Search for the cell housing the specified text and yield its [x, y] center coordinate. 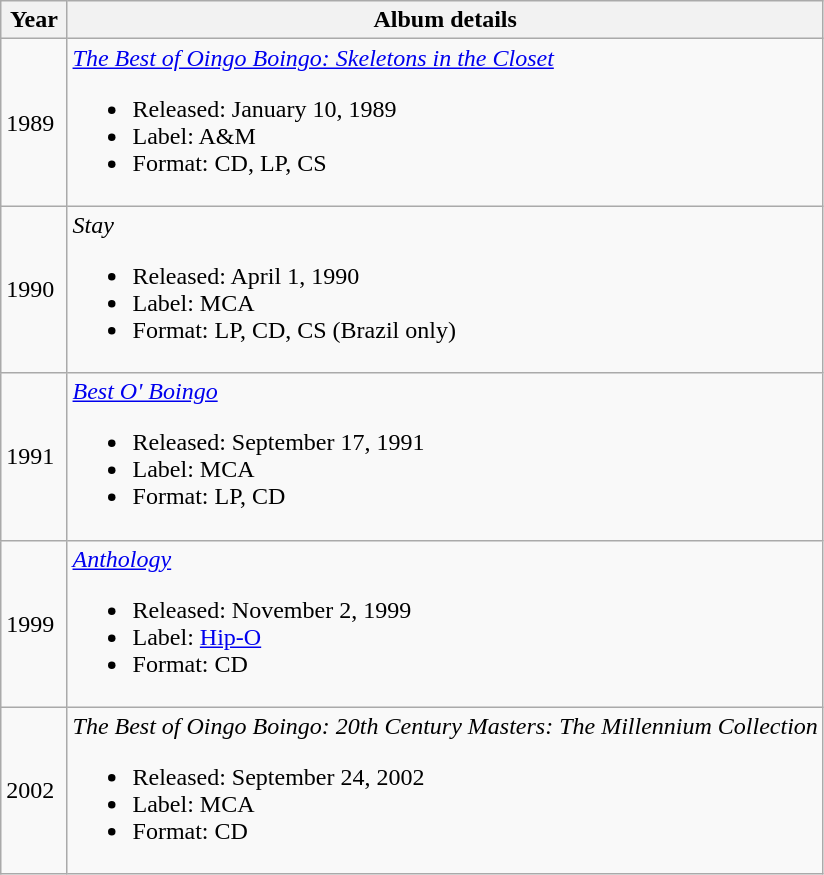
Album details [445, 20]
The Best of Oingo Boingo: 20th Century Masters: The Millennium CollectionReleased: September 24, 2002Label: MCAFormat: CD [445, 790]
1991 [34, 456]
1999 [34, 624]
The Best of Oingo Boingo: Skeletons in the ClosetReleased: January 10, 1989Label: A&MFormat: CD, LP, CS [445, 122]
Year [34, 20]
AnthologyReleased: November 2, 1999Label: Hip-OFormat: CD [445, 624]
1989 [34, 122]
1990 [34, 290]
2002 [34, 790]
StayReleased: April 1, 1990Label: MCAFormat: LP, CD, CS (Brazil only) [445, 290]
Best O' BoingoReleased: September 17, 1991Label: MCAFormat: LP, CD [445, 456]
